Pinpoint the cell where the given text exists, returning its (X, Y) midpoint coordinate. 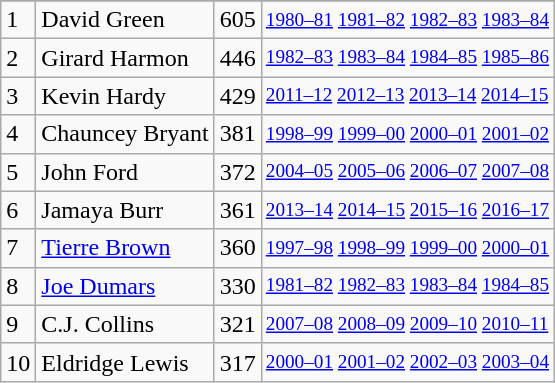
6 (18, 210)
1 (18, 20)
361 (238, 210)
9 (18, 324)
3 (18, 96)
Tierre Brown (125, 248)
4 (18, 134)
Eldridge Lewis (125, 362)
8 (18, 286)
Kevin Hardy (125, 96)
10 (18, 362)
317 (238, 362)
1998–99 1999–00 2000–01 2001–02 (407, 134)
2 (18, 58)
330 (238, 286)
2011–12 2012–13 2013–14 2014–15 (407, 96)
5 (18, 172)
429 (238, 96)
1980–81 1981–82 1982–83 1983–84 (407, 20)
7 (18, 248)
John Ford (125, 172)
1997–98 1998–99 1999–00 2000–01 (407, 248)
2013–14 2014–15 2015–16 2016–17 (407, 210)
605 (238, 20)
381 (238, 134)
Joe Dumars (125, 286)
372 (238, 172)
David Green (125, 20)
Girard Harmon (125, 58)
Chauncey Bryant (125, 134)
321 (238, 324)
1982–83 1983–84 1984–85 1985–86 (407, 58)
C.J. Collins (125, 324)
446 (238, 58)
1981–82 1982–83 1983–84 1984–85 (407, 286)
2000–01 2001–02 2002–03 2003–04 (407, 362)
2007–08 2008–09 2009–10 2010–11 (407, 324)
2004–05 2005–06 2006–07 2007–08 (407, 172)
Jamaya Burr (125, 210)
360 (238, 248)
